Find where the given text appears and provide that cell's center as [X, Y] coordinate. 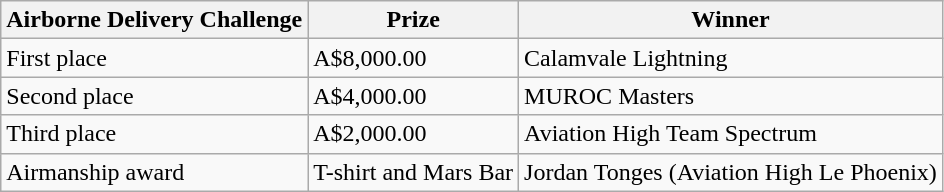
Calamvale Lightning [731, 58]
MUROC Masters [731, 96]
Prize [414, 20]
Third place [154, 134]
First place [154, 58]
Airborne Delivery Challenge [154, 20]
A$4,000.00 [414, 96]
Jordan Tonges (Aviation High Le Phoenix) [731, 172]
A$2,000.00 [414, 134]
Winner [731, 20]
Aviation High Team Spectrum [731, 134]
Second place [154, 96]
A$8,000.00 [414, 58]
Airmanship award [154, 172]
T-shirt and Mars Bar [414, 172]
